Find where the given text appears and provide that cell's center as (X, Y) coordinate. 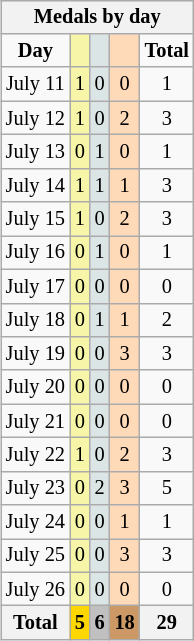
July 26 (36, 589)
July 14 (36, 185)
July 25 (36, 556)
6 (100, 623)
July 11 (36, 84)
July 20 (36, 387)
July 16 (36, 253)
July 24 (36, 522)
18 (125, 623)
July 12 (36, 118)
July 22 (36, 455)
July 21 (36, 421)
July 13 (36, 152)
July 19 (36, 354)
July 23 (36, 488)
July 17 (36, 286)
July 18 (36, 320)
29 (167, 623)
July 15 (36, 219)
Medals by day (98, 17)
Day (36, 51)
